Locate the cell with the specified text and output its [x, y] center coordinate. 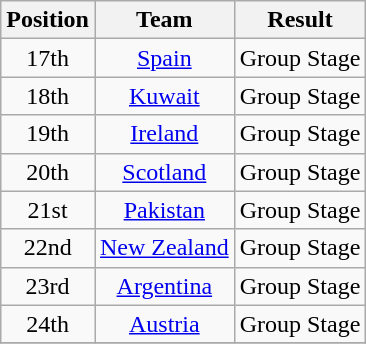
18th [48, 96]
Pakistan [164, 210]
Argentina [164, 286]
19th [48, 134]
20th [48, 172]
Team [164, 20]
22nd [48, 248]
Result [300, 20]
Position [48, 20]
Ireland [164, 134]
21st [48, 210]
Kuwait [164, 96]
17th [48, 58]
Austria [164, 324]
Scotland [164, 172]
Spain [164, 58]
23rd [48, 286]
24th [48, 324]
New Zealand [164, 248]
